Capture the cell that displays the provided text and extract its [x, y] central coordinate. 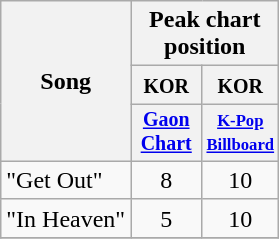
"In Heaven" [66, 218]
Gaon Chart [166, 132]
K-Pop Billboard [240, 132]
Song [66, 82]
5 [166, 218]
"Get Out" [66, 180]
Peak chart position [205, 34]
8 [166, 180]
